Extract the (X, Y) coordinate from the center of the cell holding the provided text.  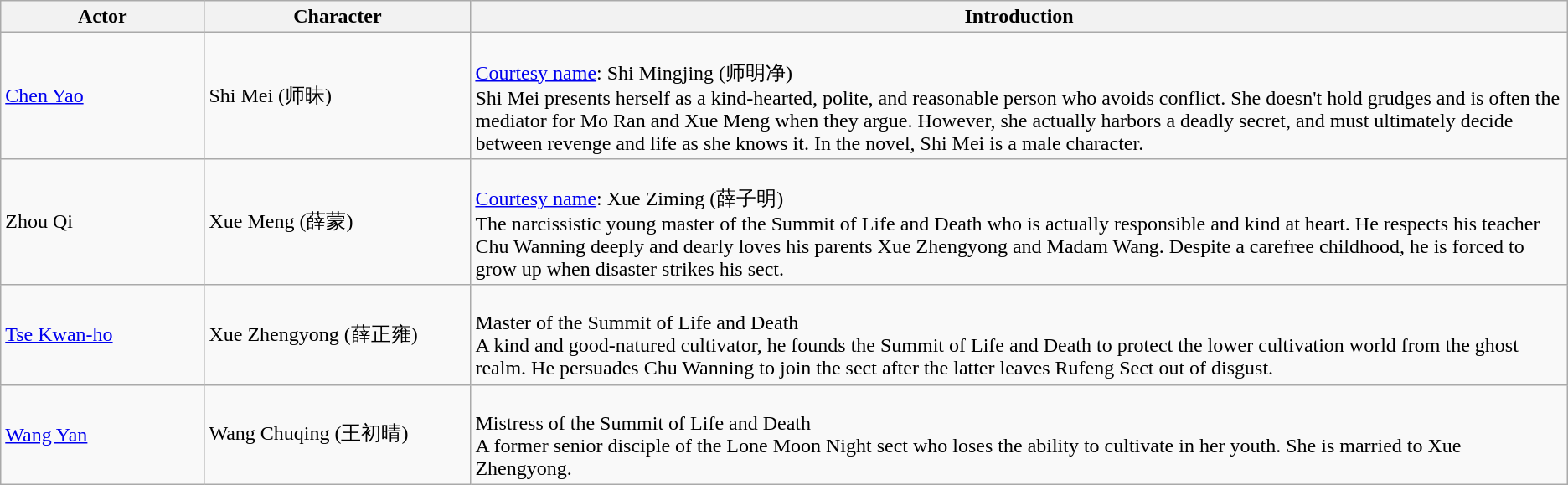
Xue Meng (薛蒙) (338, 221)
Zhou Qi (102, 221)
Tse Kwan-ho (102, 335)
Actor (102, 17)
Chen Yao (102, 95)
Wang Chuqing (王初晴) (338, 434)
Xue Zhengyong (薛正雍) (338, 335)
Wang Yan (102, 434)
Character (338, 17)
Introduction (1019, 17)
Shi Mei (师昧) (338, 95)
